Find where the given text appears and provide that cell's center as (X, Y) coordinate. 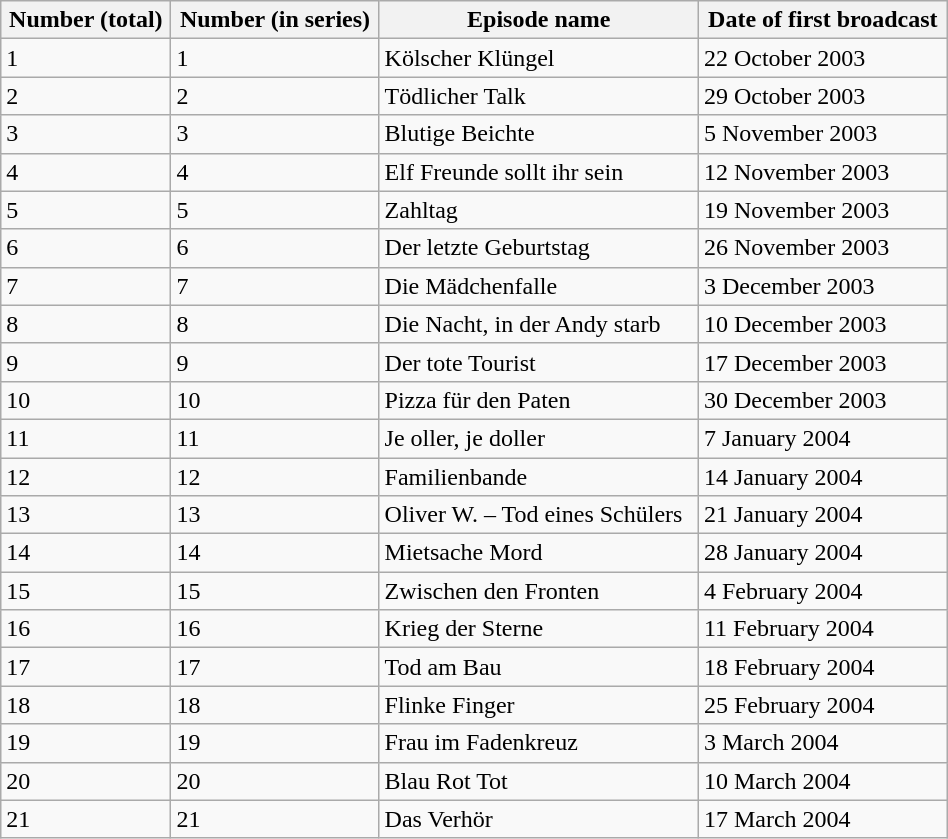
Date of first broadcast (822, 20)
Familienbande (538, 477)
29 October 2003 (822, 96)
10 March 2004 (822, 781)
28 January 2004 (822, 553)
3 December 2003 (822, 286)
Tod am Bau (538, 667)
Die Nacht, in der Andy starb (538, 324)
Krieg der Sterne (538, 629)
17 March 2004 (822, 819)
Tödlicher Talk (538, 96)
Blutige Beichte (538, 134)
22 October 2003 (822, 58)
Die Mädchenfalle (538, 286)
12 November 2003 (822, 172)
Episode name (538, 20)
Elf Freunde sollt ihr sein (538, 172)
Zahltag (538, 210)
11 February 2004 (822, 629)
Mietsache Mord (538, 553)
26 November 2003 (822, 248)
17 December 2003 (822, 362)
Zwischen den Fronten (538, 591)
Number (total) (86, 20)
Oliver W. – Tod eines Schülers (538, 515)
Der tote Tourist (538, 362)
Frau im Fadenkreuz (538, 743)
Pizza für den Paten (538, 400)
5 November 2003 (822, 134)
10 December 2003 (822, 324)
Number (in series) (275, 20)
3 March 2004 (822, 743)
Je oller, je doller (538, 438)
7 January 2004 (822, 438)
4 February 2004 (822, 591)
Flinke Finger (538, 705)
19 November 2003 (822, 210)
Der letzte Geburtstag (538, 248)
25 February 2004 (822, 705)
Blau Rot Tot (538, 781)
18 February 2004 (822, 667)
30 December 2003 (822, 400)
14 January 2004 (822, 477)
Das Verhör (538, 819)
21 January 2004 (822, 515)
Kölscher Klüngel (538, 58)
